Output the (x, y) coordinate of the center of the cell containing the given text.  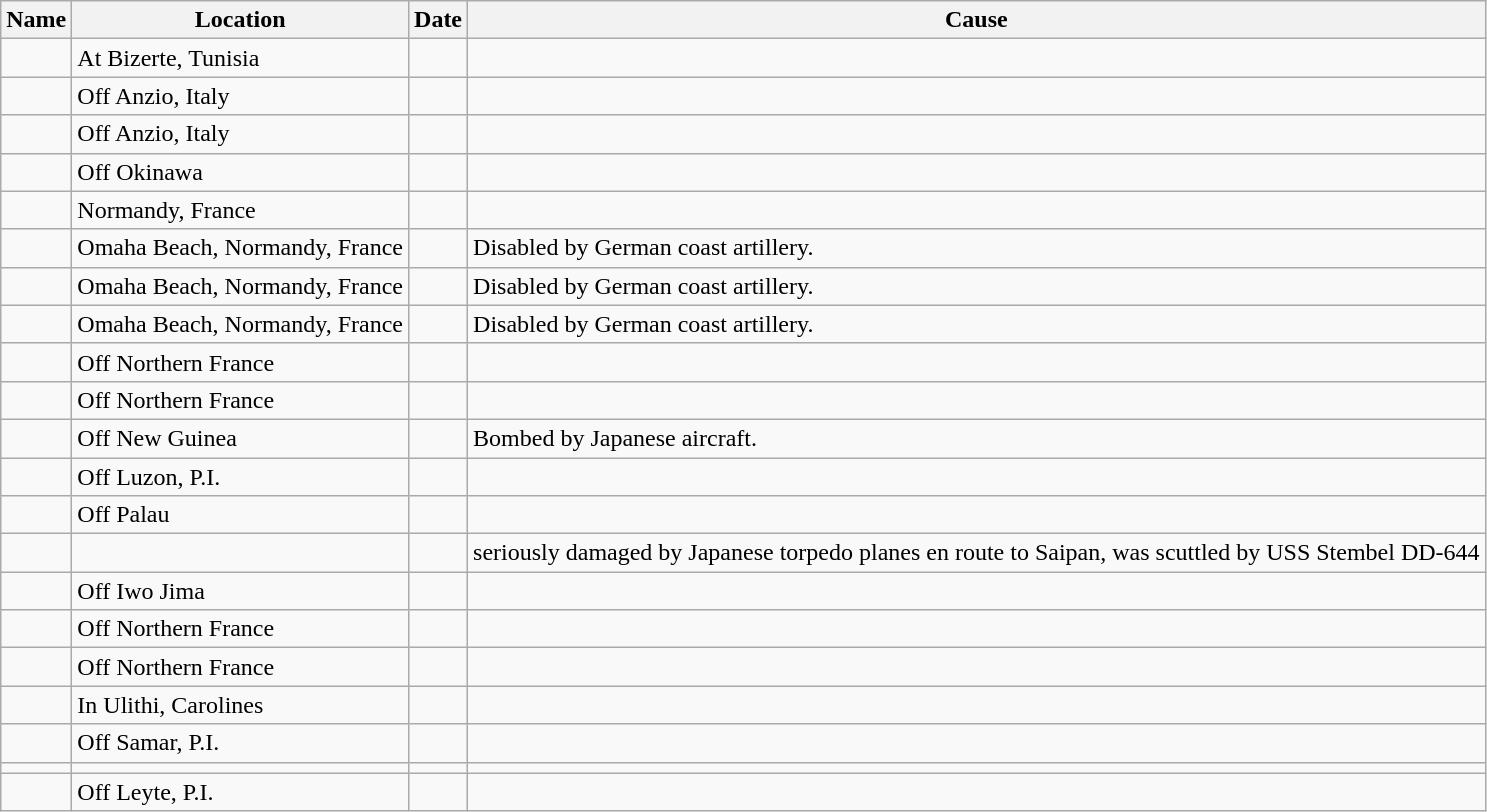
Date (438, 20)
At Bizerte, Tunisia (240, 58)
Cause (977, 20)
Off Iwo Jima (240, 591)
Off Samar, P.I. (240, 743)
seriously damaged by Japanese torpedo planes en route to Saipan, was scuttled by USS Stembel DD-644 (977, 553)
Off Palau (240, 515)
Bombed by Japanese aircraft. (977, 438)
In Ulithi, Carolines (240, 705)
Off Leyte, P.I. (240, 792)
Normandy, France (240, 210)
Off New Guinea (240, 438)
Off Okinawa (240, 172)
Name (36, 20)
Off Luzon, P.I. (240, 477)
Location (240, 20)
